Return (x, y) of the center of cell containing provided text 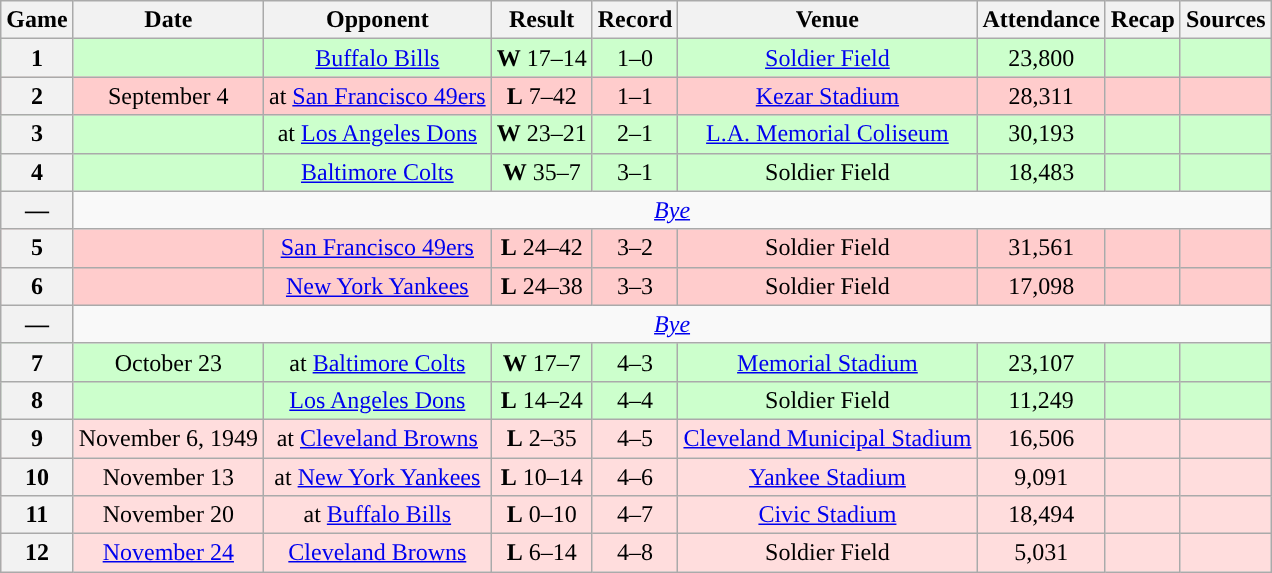
at New York Yankees (377, 477)
San Francisco 49ers (377, 248)
3–1 (635, 172)
L 24–42 (542, 248)
9 (37, 438)
Cleveland Browns (377, 553)
W 35–7 (542, 172)
Recap (1142, 20)
L 2–35 (542, 438)
4–5 (635, 438)
L 6–14 (542, 553)
September 4 (168, 96)
at Buffalo Bills (377, 515)
7 (37, 362)
3–2 (635, 248)
Sources (1226, 20)
New York Yankees (377, 286)
9,091 (1041, 477)
Cleveland Municipal Stadium (828, 438)
6 (37, 286)
1–1 (635, 96)
23,107 (1041, 362)
8 (37, 400)
18,494 (1041, 515)
3–3 (635, 286)
L 24–38 (542, 286)
L 0–10 (542, 515)
W 17–7 (542, 362)
Result (542, 20)
L 14–24 (542, 400)
at Baltimore Colts (377, 362)
November 6, 1949 (168, 438)
L.A. Memorial Coliseum (828, 134)
4–8 (635, 553)
Game (37, 20)
L 7–42 (542, 96)
1–0 (635, 58)
2–1 (635, 134)
28,311 (1041, 96)
Attendance (1041, 20)
4–7 (635, 515)
10 (37, 477)
Yankee Stadium (828, 477)
4 (37, 172)
11 (37, 515)
Los Angeles Dons (377, 400)
17,098 (1041, 286)
5 (37, 248)
November 20 (168, 515)
at Los Angeles Dons (377, 134)
Opponent (377, 20)
18,483 (1041, 172)
Memorial Stadium (828, 362)
31,561 (1041, 248)
October 23 (168, 362)
3 (37, 134)
11,249 (1041, 400)
Record (635, 20)
Civic Stadium (828, 515)
Buffalo Bills (377, 58)
4–4 (635, 400)
Kezar Stadium (828, 96)
at Cleveland Browns (377, 438)
W 23–21 (542, 134)
Date (168, 20)
12 (37, 553)
4–3 (635, 362)
Venue (828, 20)
1 (37, 58)
November 24 (168, 553)
W 17–14 (542, 58)
2 (37, 96)
at San Francisco 49ers (377, 96)
16,506 (1041, 438)
L 10–14 (542, 477)
30,193 (1041, 134)
November 13 (168, 477)
23,800 (1041, 58)
4–6 (635, 477)
5,031 (1041, 553)
Baltimore Colts (377, 172)
